Return [X, Y] of the center of cell containing provided text 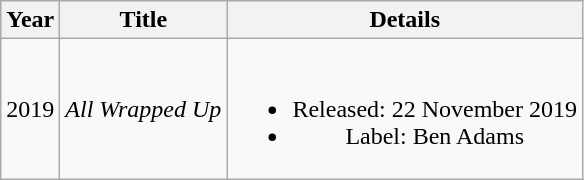
Details [405, 20]
Released: 22 November 2019Label: Ben Adams [405, 109]
Title [144, 20]
2019 [30, 109]
All Wrapped Up [144, 109]
Year [30, 20]
